Output the (X, Y) coordinate of the center of the cell containing the given text.  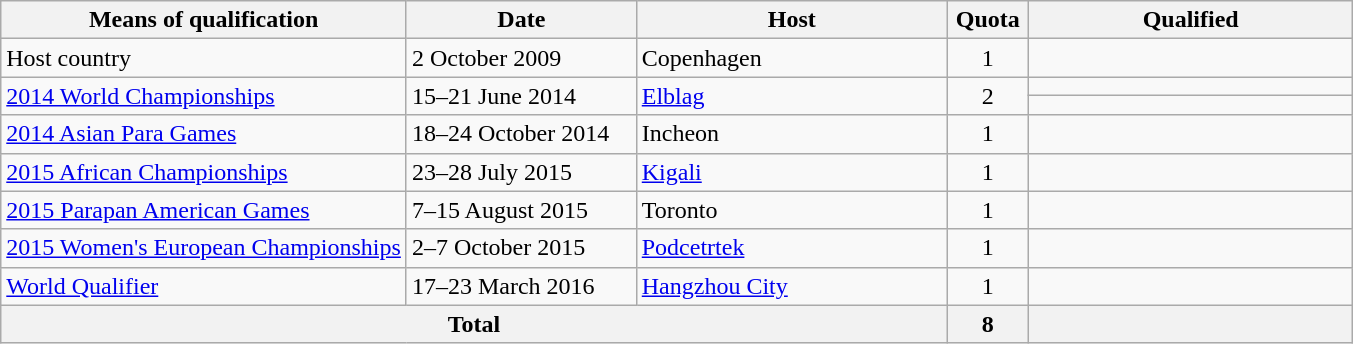
17–23 March 2016 (521, 286)
2014 Asian Para Games (204, 134)
2015 Women's European Championships (204, 248)
World Qualifier (204, 286)
Quota (988, 20)
23–28 July 2015 (521, 172)
Total (474, 324)
Host country (204, 58)
2014 World Championships (204, 96)
Date (521, 20)
8 (988, 324)
2 October 2009 (521, 58)
2–7 October 2015 (521, 248)
Qualified (1190, 20)
Toronto (792, 210)
7–15 August 2015 (521, 210)
Incheon (792, 134)
Copenhagen (792, 58)
2015 Parapan American Games (204, 210)
15–21 June 2014 (521, 96)
Host (792, 20)
Podcetrtek (792, 248)
Means of qualification (204, 20)
Hangzhou City (792, 286)
18–24 October 2014 (521, 134)
Elblag (792, 96)
2 (988, 96)
2015 African Championships (204, 172)
Kigali (792, 172)
